Extract the (x, y) coordinate from the center of the cell holding the provided text.  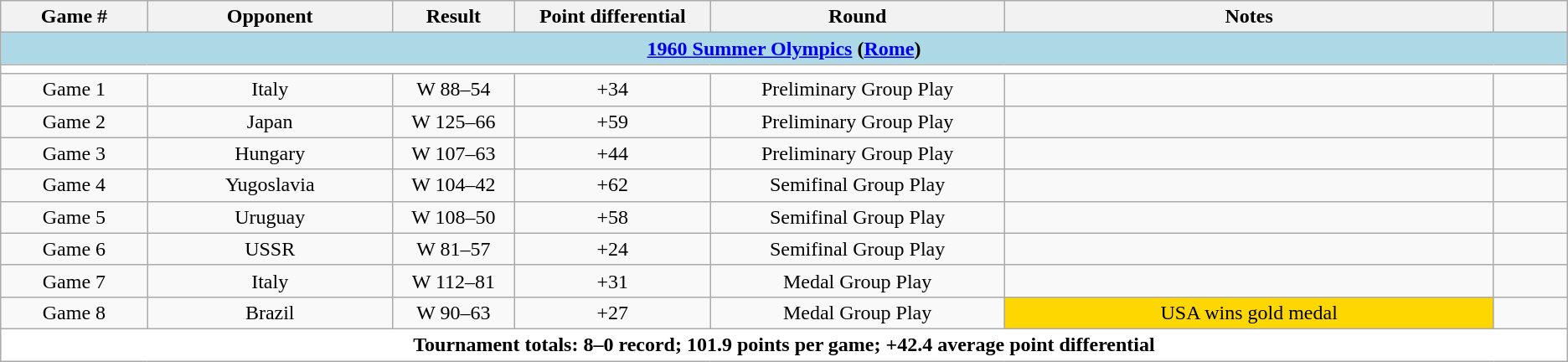
Result (453, 17)
Japan (270, 122)
Game 6 (74, 249)
Tournament totals: 8–0 record; 101.9 points per game; +42.4 average point differential (784, 344)
Game 3 (74, 153)
Point differential (612, 17)
Notes (1250, 17)
W 88–54 (453, 90)
Opponent (270, 17)
Game 4 (74, 185)
W 107–63 (453, 153)
Hungary (270, 153)
Brazil (270, 313)
Game 1 (74, 90)
+44 (612, 153)
Yugoslavia (270, 185)
+58 (612, 217)
Game 2 (74, 122)
Game 5 (74, 217)
Round (858, 17)
+24 (612, 249)
W 108–50 (453, 217)
+62 (612, 185)
Game 8 (74, 313)
W 125–66 (453, 122)
USA wins gold medal (1250, 313)
1960 Summer Olympics (Rome) (784, 49)
+31 (612, 281)
+34 (612, 90)
Game # (74, 17)
+27 (612, 313)
W 104–42 (453, 185)
W 90–63 (453, 313)
Uruguay (270, 217)
W 112–81 (453, 281)
Game 7 (74, 281)
USSR (270, 249)
+59 (612, 122)
W 81–57 (453, 249)
